Pinpoint the cell where the given text exists, returning its [X, Y] midpoint coordinate. 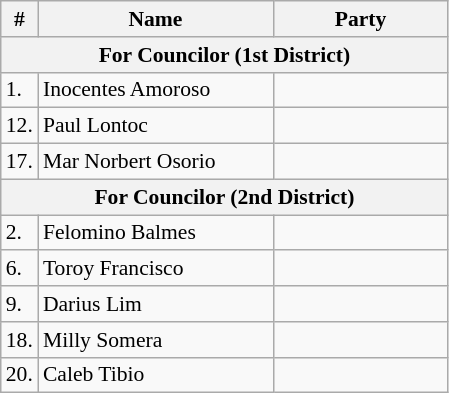
17. [20, 162]
Party [360, 19]
18. [20, 340]
Darius Lim [156, 304]
2. [20, 233]
20. [20, 375]
Name [156, 19]
Toroy Francisco [156, 269]
Inocentes Amoroso [156, 90]
Milly Somera [156, 340]
6. [20, 269]
Paul Lontoc [156, 126]
Caleb Tibio [156, 375]
Felomino Balmes [156, 233]
1. [20, 90]
For Councilor (2nd District) [224, 197]
9. [20, 304]
Mar Norbert Osorio [156, 162]
12. [20, 126]
For Councilor (1st District) [224, 55]
# [20, 19]
